Detect which cell encompasses the target text, then output its [x, y] center coordinate. 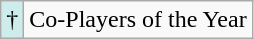
Co-Players of the Year [138, 20]
† [12, 20]
